Return [X, Y] of the center of cell containing provided text 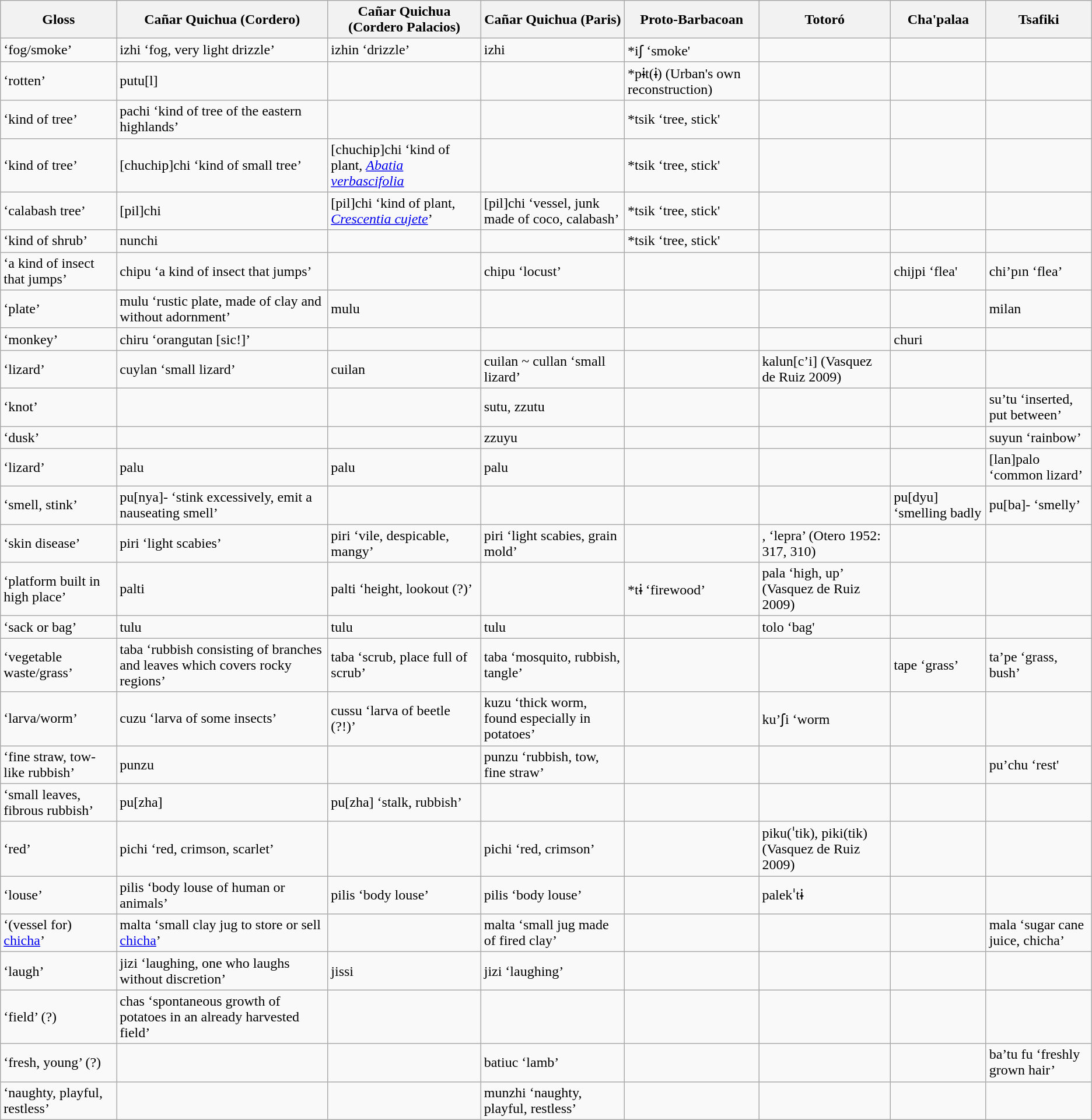
jissi [404, 971]
‘fresh, young’ (?) [58, 1063]
jizi ‘laughing, one who laughs without discretion’ [222, 971]
cussu ‘larva of beetle (?!)’ [404, 719]
izhi [552, 50]
palti [222, 589]
palti ‘height, lookout (?)’ [404, 589]
malta ‘small clay jug to store or sell chicha’ [222, 933]
tolo ‘bag' [825, 627]
chipu ‘a kind of insect that jumps’ [222, 271]
piku(ˈtik), piki(tik) (Vasquez de Ruiz 2009) [825, 849]
cuzu ‘larva of some insects’ [222, 719]
Cañar Quichua (Paris) [552, 20]
‘naughty, playful, restless’ [58, 1100]
mulu [404, 309]
[pil]chi ‘vessel, junk made of coco, calabash’ [552, 211]
‘vegetable waste/grass’ [58, 665]
taba ‘scrub, place full of scrub’ [404, 665]
*pɨt(ɨ) (Urban's own reconstruction) [692, 80]
piri ‘light scabies’ [222, 544]
suyun ‘rainbow’ [1038, 437]
ba’tu fu ‘freshly grown hair’ [1038, 1063]
‘fog/smoke’ [58, 50]
*iʃ ‘smoke' [692, 50]
pilis ‘body louse of human or animals’ [222, 895]
‘calabash tree’ [58, 211]
pichi ‘red, crimson, scarlet’ [222, 849]
[chuchip]chi ‘kind of plant, Abatia verbascifolia [404, 165]
kalun[c’i] (Vasquez de Ruiz 2009) [825, 369]
chas ‘spontaneous growth of potatoes in an already harvested field’ [222, 1017]
cuilan ~ cullan ‘small lizard’ [552, 369]
pachi ‘kind of tree of the eastern highlands’ [222, 119]
mala ‘sugar cane juice, chicha’ [1038, 933]
Cha'palaa [938, 20]
‘platform built in high place’ [58, 589]
‘fine straw, tow-like rubbish’ [58, 764]
jizi ‘laughing’ [552, 971]
taba ‘mosquito, rubbish, tangle’ [552, 665]
Gloss [58, 20]
‘small leaves, fibrous rubbish’ [58, 803]
pichi ‘red, crimson’ [552, 849]
‘plate’ [58, 309]
tape ‘grass’ [938, 665]
ta’pe ‘grass, bush’ [1038, 665]
‘monkey’ [58, 339]
[lan]palo ‘common lizard’ [1038, 468]
pu[dyu] ‘smelling badly [938, 505]
chijpi ‘flea' [938, 271]
cuilan [404, 369]
‘knot’ [58, 407]
mulu ‘rustic plate, made of clay and without adornment’ [222, 309]
pala ‘high, up’ (Vasquez de Ruiz 2009) [825, 589]
pu[zha] [222, 803]
su’tu ‘inserted, put between’ [1038, 407]
‘field’ (?) [58, 1017]
chiru ‘orangutan [sic!]’ [222, 339]
[pil]chi ‘kind of plant, Crescentia cujete’ [404, 211]
‘skin disease’ [58, 544]
nunchi [222, 241]
zzuyu [552, 437]
izhin ‘drizzle’ [404, 50]
‘larva/worm’ [58, 719]
ku’ʃi ‘worm [825, 719]
churi [938, 339]
palekˈtɨ [825, 895]
‘a kind of insect that jumps’ [58, 271]
[chuchip]chi ‘kind of small tree’ [222, 165]
*tɨ ‘firewood’ [692, 589]
Cañar Quichua (Cordero Palacios) [404, 20]
‘rotten’ [58, 80]
munzhi ‘naughty, playful, restless’ [552, 1100]
piri ‘light scabies, grain mold’ [552, 544]
Totoró [825, 20]
‘dusk’ [58, 437]
piri ‘vile, despicable, mangy’ [404, 544]
sutu, zzutu [552, 407]
cuylan ‘small lizard’ [222, 369]
milan [1038, 309]
‘louse’ [58, 895]
‘kind of shrub’ [58, 241]
pu[zha] ‘stalk, rubbish’ [404, 803]
punzu [222, 764]
batiuc ‘lamb’ [552, 1063]
izhi ‘fog, very light drizzle’ [222, 50]
chi’pın ‘flea’ [1038, 271]
pu[ba]- ‘smelly’ [1038, 505]
pu’chu ‘rest' [1038, 764]
punzu ‘rubbish, tow, fine straw’ [552, 764]
malta ‘small jug made of fired clay’ [552, 933]
chipu ‘locust’ [552, 271]
Proto-Barbacoan [692, 20]
[pil]chi [222, 211]
Cañar Quichua (Cordero) [222, 20]
, ‘lepra’ (Otero 1952: 317, 310) [825, 544]
‘smell, stink’ [58, 505]
‘red’ [58, 849]
pu[nya]- ‘stink excessively, emit a nauseating smell’ [222, 505]
kuzu ‘thick worm, found especially in potatoes’ [552, 719]
Tsafiki [1038, 20]
taba ‘rubbish consisting of branches and leaves which covers rocky regions’ [222, 665]
‘laugh’ [58, 971]
‘sack or bag’ [58, 627]
putu[l] [222, 80]
‘(vessel for) chicha’ [58, 933]
